Search for the cell housing the specified text and yield its (x, y) center coordinate. 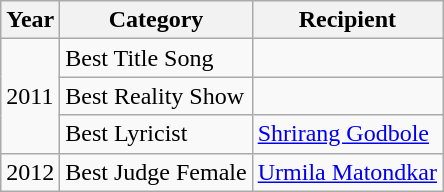
2012 (30, 172)
Best Lyricist (156, 134)
Shrirang Godbole (347, 134)
Recipient (347, 20)
Best Title Song (156, 58)
Year (30, 20)
Urmila Matondkar (347, 172)
Best Judge Female (156, 172)
2011 (30, 96)
Best Reality Show (156, 96)
Category (156, 20)
